Scan for the cell matching the given text and deliver its (X, Y) coordinate at center. 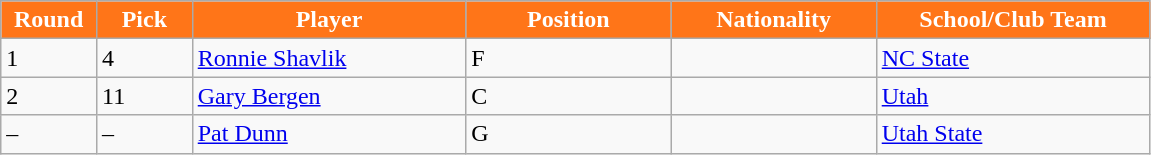
4 (144, 58)
Round (49, 20)
Ronnie Shavlik (329, 58)
Pat Dunn (329, 134)
Utah State (1013, 134)
Pick (144, 20)
F (568, 58)
Position (568, 20)
Utah (1013, 96)
1 (49, 58)
Player (329, 20)
School/Club Team (1013, 20)
2 (49, 96)
Nationality (774, 20)
G (568, 134)
NC State (1013, 58)
11 (144, 96)
C (568, 96)
Gary Bergen (329, 96)
